Capture the cell that displays the provided text and extract its [X, Y] central coordinate. 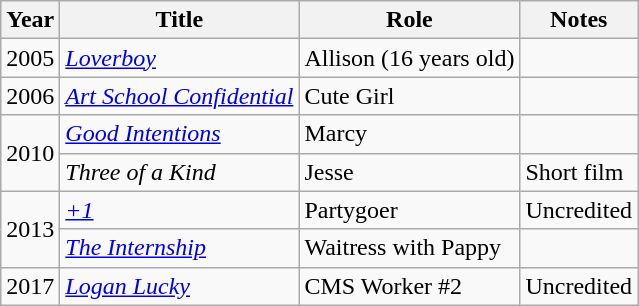
Logan Lucky [180, 286]
Short film [579, 172]
CMS Worker #2 [410, 286]
+1 [180, 210]
Three of a Kind [180, 172]
Role [410, 20]
The Internship [180, 248]
Marcy [410, 134]
Notes [579, 20]
Year [30, 20]
Jesse [410, 172]
2010 [30, 153]
Loverboy [180, 58]
Art School Confidential [180, 96]
Good Intentions [180, 134]
2017 [30, 286]
Title [180, 20]
Allison (16 years old) [410, 58]
2013 [30, 229]
2005 [30, 58]
Cute Girl [410, 96]
2006 [30, 96]
Partygoer [410, 210]
Waitress with Pappy [410, 248]
